Scan for the cell matching the given text and deliver its [x, y] coordinate at center. 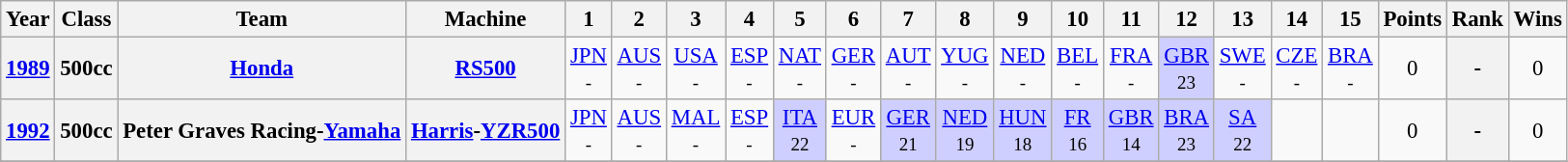
13 [1243, 19]
11 [1131, 19]
USA- [695, 69]
HUN18 [1023, 131]
GBR14 [1131, 131]
Machine [486, 19]
NED- [1023, 69]
Points [1413, 19]
9 [1023, 19]
MAL- [695, 131]
BEL- [1078, 69]
FR16 [1078, 131]
RS500 [486, 69]
AUT- [907, 69]
Wins [1538, 19]
Year [28, 19]
Class [87, 19]
5 [799, 19]
2 [639, 19]
BRA23 [1187, 131]
EUR- [853, 131]
Rank [1477, 19]
8 [965, 19]
ITA22 [799, 131]
4 [750, 19]
GER21 [907, 131]
GBR23 [1187, 69]
NAT- [799, 69]
CZE- [1297, 69]
10 [1078, 19]
Honda [262, 69]
GER- [853, 69]
YUG- [965, 69]
SWE- [1243, 69]
FRA- [1131, 69]
7 [907, 19]
1989 [28, 69]
1992 [28, 131]
3 [695, 19]
6 [853, 19]
14 [1297, 19]
15 [1351, 19]
Harris-YZR500 [486, 131]
NED19 [965, 131]
SA22 [1243, 131]
Team [262, 19]
Peter Graves Racing-Yamaha [262, 131]
BRA- [1351, 69]
12 [1187, 19]
1 [589, 19]
